Locate the cell with the specified text and output its [x, y] center coordinate. 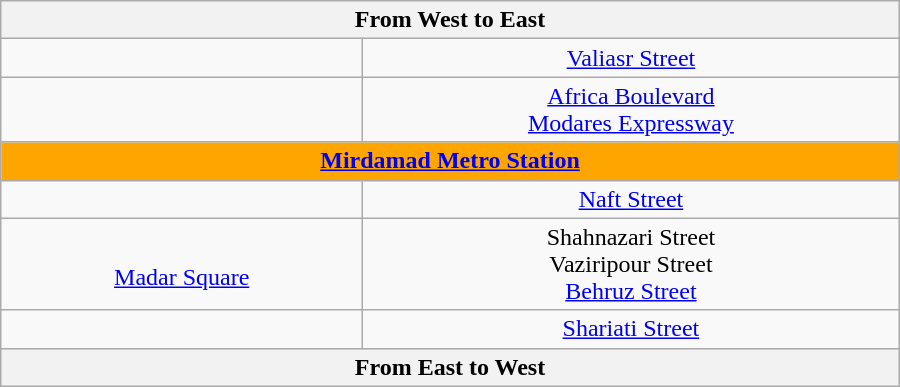
Naft Street [632, 199]
Mirdamad Metro Station [450, 161]
Shahnazari Street Vaziripour Street Behruz Street [632, 264]
Madar Square [182, 264]
From East to West [450, 367]
Shariati Street [632, 329]
Africa Boulevard Modares Expressway [632, 110]
From West to East [450, 20]
Valiasr Street [632, 58]
